For the text-containing cell, return its midpoint in [x, y] coordinate format. 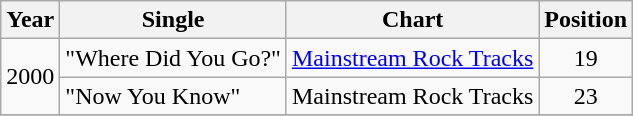
2000 [30, 77]
"Where Did You Go?" [174, 58]
Position [586, 20]
23 [586, 96]
Single [174, 20]
Chart [412, 20]
"Now You Know" [174, 96]
Year [30, 20]
19 [586, 58]
